Locate the cell with the specified text and output its [X, Y] center coordinate. 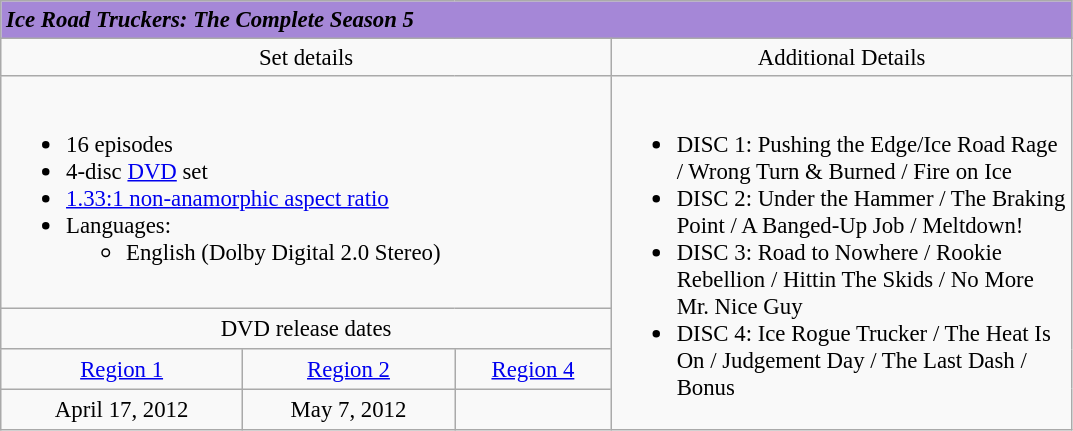
16 episodes4-disc DVD set1.33:1 non-anamorphic aspect ratioLanguages:English (Dolby Digital 2.0 Stereo) [306, 192]
Ice Road Truckers: The Complete Season 5 [536, 20]
Additional Details [842, 58]
April 17, 2012 [122, 409]
Region 2 [348, 369]
DVD release dates [306, 329]
Set details [306, 58]
Region 1 [122, 369]
May 7, 2012 [348, 409]
Region 4 [532, 369]
